Locate the cell with the specified text and output its (x, y) center coordinate. 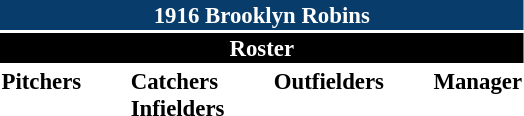
1916 Brooklyn Robins (262, 15)
Roster (262, 48)
